Return [x, y] of the center of cell containing provided text 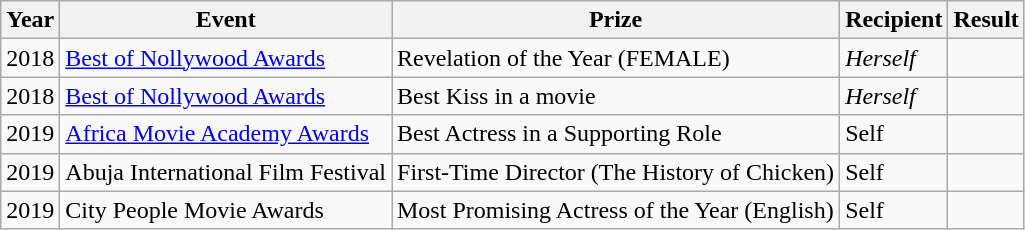
Best Kiss in a movie [616, 96]
First-Time Director (The History of Chicken) [616, 172]
Africa Movie Academy Awards [226, 134]
Revelation of the Year (FEMALE) [616, 58]
Recipient [894, 20]
Year [30, 20]
Prize [616, 20]
Most Promising Actress of the Year (English) [616, 210]
City People Movie Awards [226, 210]
Best Actress in a Supporting Role [616, 134]
Event [226, 20]
Result [986, 20]
Abuja International Film Festival [226, 172]
